Capture the cell that displays the provided text and extract its [X, Y] central coordinate. 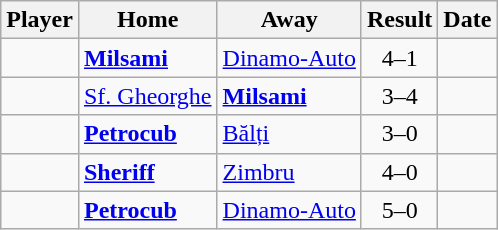
4–1 [399, 58]
Bălți [289, 134]
Sheriff [148, 172]
5–0 [399, 210]
Zimbru [289, 172]
Result [399, 20]
Sf. Gheorghe [148, 96]
Home [148, 20]
3–4 [399, 96]
Player [40, 20]
Date [468, 20]
3–0 [399, 134]
Away [289, 20]
4–0 [399, 172]
